Find where the given text appears and provide that cell's center as (x, y) coordinate. 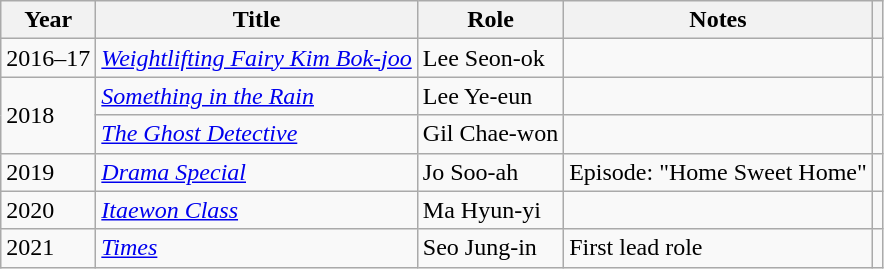
The Ghost Detective (256, 134)
Title (256, 20)
Itaewon Class (256, 210)
2018 (48, 115)
Gil Chae-won (490, 134)
Weightlifting Fairy Kim Bok-joo (256, 58)
Ma Hyun-yi (490, 210)
Drama Special (256, 172)
Lee Ye-eun (490, 96)
2016–17 (48, 58)
2021 (48, 248)
Lee Seon-ok (490, 58)
2019 (48, 172)
First lead role (718, 248)
Something in the Rain (256, 96)
Episode: "Home Sweet Home" (718, 172)
Year (48, 20)
Role (490, 20)
Seo Jung-in (490, 248)
Jo Soo-ah (490, 172)
Times (256, 248)
2020 (48, 210)
Notes (718, 20)
